Determine the [x, y] coordinate at the center of the cell enclosing the given text.  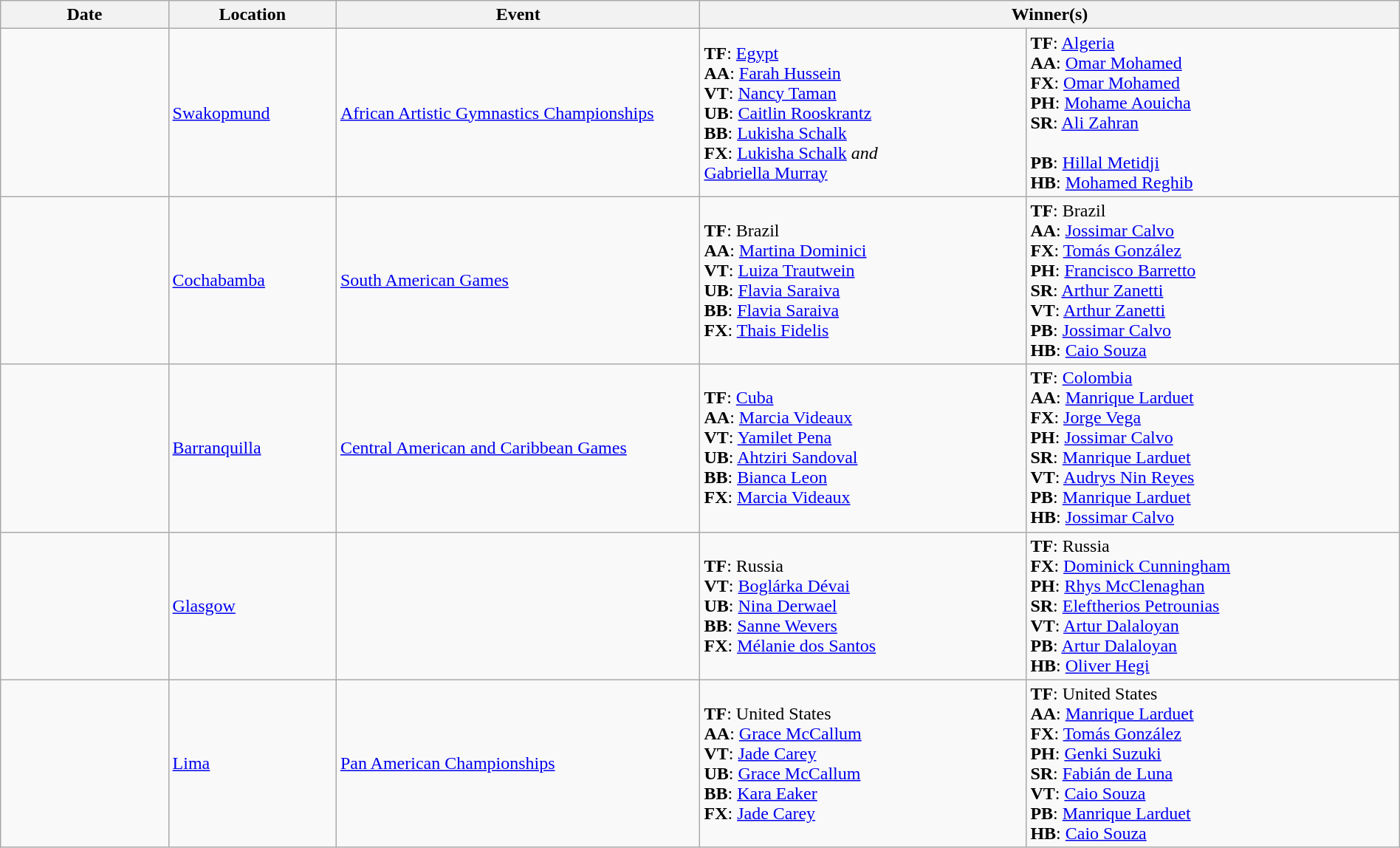
TF: Russia FX: Dominick Cunningham PH: Rhys McClenaghan SR: Eleftherios Petrounias VT: Artur Dalaloyan PB: Artur Dalaloyan HB: Oliver Hegi [1212, 606]
TF: United States AA: Grace McCallum VT: Jade Carey UB: Grace McCallum BB: Kara Eaker FX: Jade Carey [863, 764]
Glasgow [253, 606]
Date [84, 15]
South American Games [518, 281]
Lima [253, 764]
TF: AlgeriaAA: Omar MohamedFX: Omar MohamedPH: Mohame AouichaSR: Ali ZahranPB: Hillal MetidjiHB: Mohamed Reghib [1212, 112]
Cochabamba [253, 281]
TF: EgyptAA: Farah HusseinVT: Nancy TamanUB: Caitlin RooskrantzBB: Lukisha SchalkFX: Lukisha Schalk and Gabriella Murray [863, 112]
Pan American Championships [518, 764]
TF: CubaAA: Marcia VideauxVT: Yamilet PenaUB: Ahtziri SandovalBB: Bianca LeonFX: Marcia Videaux [863, 448]
Central American and Caribbean Games [518, 448]
TF: BrazilAA: Martina DominiciVT: Luiza TrautweinUB: Flavia SaraivaBB: Flavia SaraivaFX: Thais Fidelis [863, 281]
Swakopmund [253, 112]
Location [253, 15]
Event [518, 15]
African Artistic Gymnastics Championships [518, 112]
Winner(s) [1050, 15]
Barranquilla [253, 448]
TF: BrazilAA: Jossimar CalvoFX: Tomás González PH: Francisco Barretto SR: Arthur ZanettiVT: Arthur ZanettiPB: Jossimar CalvoHB: Caio Souza [1212, 281]
TF: United States AA: Manrique Larduet FX: Tomás González PH: Genki Suzuki SR: Fabián de Luna VT: Caio Souza PB: Manrique Larduet HB: Caio Souza [1212, 764]
TF: Russia VT: Boglárka DévaiUB: Nina DerwaelBB: Sanne WeversFX: Mélanie dos Santos [863, 606]
TF: ColombiaAA: Manrique LarduetFX: Jorge VegaPH: Jossimar CalvoSR: Manrique LarduetVT: Audrys Nin ReyesPB: Manrique LarduetHB: Jossimar Calvo [1212, 448]
